Find where the given text appears and provide that cell's center as [x, y] coordinate. 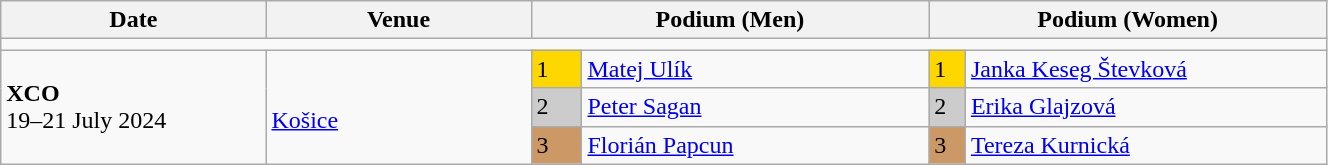
Podium (Women) [1128, 20]
Matej Ulík [756, 69]
Peter Sagan [756, 107]
XCO 19–21 July 2024 [134, 107]
Venue [398, 20]
Janka Keseg Števková [1146, 69]
Erika Glajzová [1146, 107]
Florián Papcun [756, 145]
Tereza Kurnická [1146, 145]
Date [134, 20]
Košice [398, 107]
Podium (Men) [730, 20]
